Scan for the cell matching the given text and deliver its [x, y] coordinate at center. 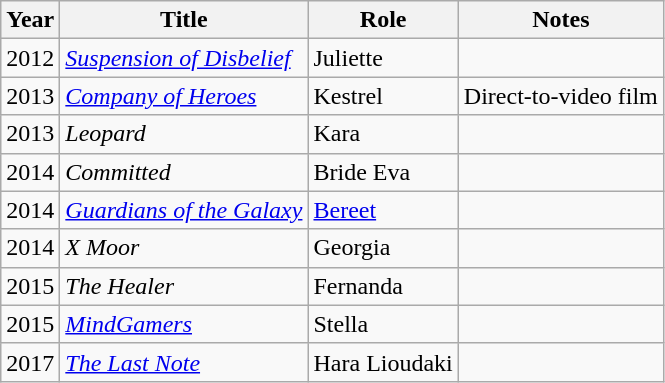
Hara Lioudaki [383, 362]
Title [184, 20]
2017 [30, 362]
Georgia [383, 248]
The Last Note [184, 362]
Stella [383, 324]
2012 [30, 58]
Direct-to-video film [560, 96]
X Moor [184, 248]
Kara [383, 134]
Leopard [184, 134]
Bride Eva [383, 172]
MindGamers [184, 324]
Notes [560, 20]
Juliette [383, 58]
Year [30, 20]
Guardians of the Galaxy [184, 210]
Suspension of Disbelief [184, 58]
Kestrel [383, 96]
Role [383, 20]
Company of Heroes [184, 96]
Fernanda [383, 286]
The Healer [184, 286]
Bereet [383, 210]
Committed [184, 172]
